From the cell containing the given text, extract its center point as (x, y) coordinate. 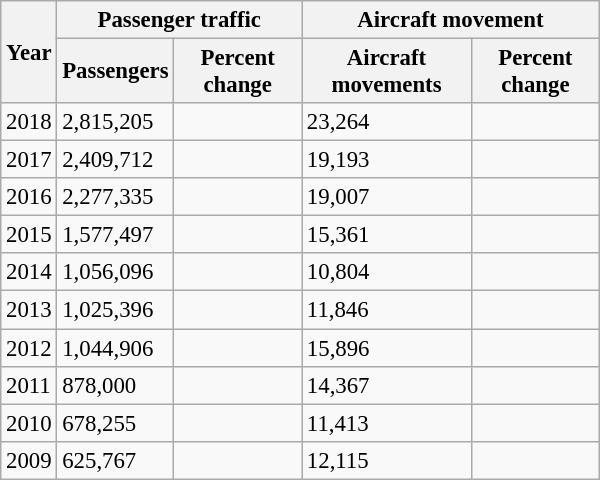
12,115 (387, 460)
2018 (29, 122)
2,277,335 (116, 197)
2012 (29, 348)
Passengers (116, 72)
15,361 (387, 235)
2,815,205 (116, 122)
678,255 (116, 423)
2010 (29, 423)
11,413 (387, 423)
2016 (29, 197)
2017 (29, 160)
2014 (29, 273)
10,804 (387, 273)
1,025,396 (116, 310)
2009 (29, 460)
878,000 (116, 385)
Aircraft movements (387, 72)
14,367 (387, 385)
1,577,497 (116, 235)
Passenger traffic (180, 20)
19,193 (387, 160)
1,044,906 (116, 348)
2013 (29, 310)
625,767 (116, 460)
11,846 (387, 310)
23,264 (387, 122)
2,409,712 (116, 160)
2011 (29, 385)
Year (29, 52)
1,056,096 (116, 273)
19,007 (387, 197)
Aircraft movement (451, 20)
15,896 (387, 348)
2015 (29, 235)
